For the text-containing cell, return its midpoint in [X, Y] coordinate format. 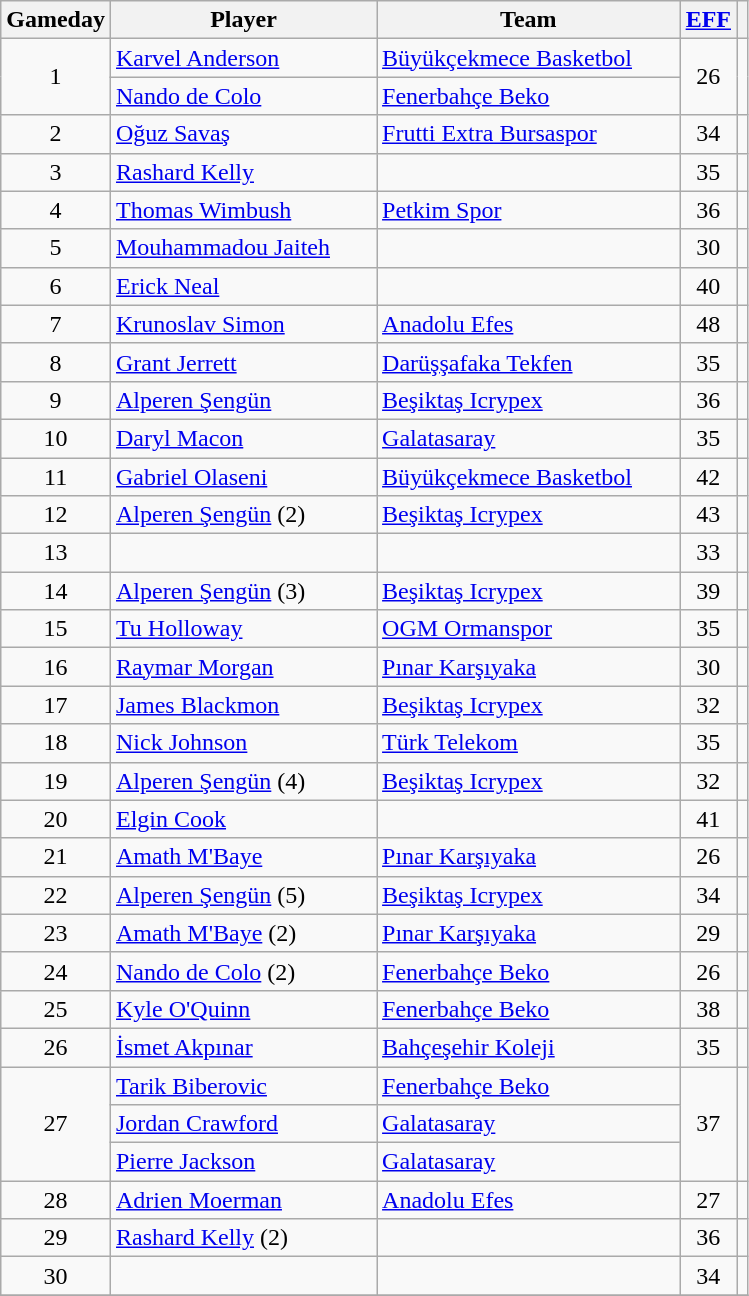
Elgin Cook [243, 819]
Erick Neal [243, 286]
9 [56, 400]
38 [708, 1009]
6 [56, 286]
5 [56, 248]
Thomas Wimbush [243, 210]
Darüşşafaka Tekfen [529, 362]
Grant Jerrett [243, 362]
17 [56, 705]
Amath M'Baye (2) [243, 933]
8 [56, 362]
OGM Ormanspor [529, 629]
Team [529, 20]
41 [708, 819]
Petkim Spor [529, 210]
4 [56, 210]
James Blackmon [243, 705]
Alperen Şengün (4) [243, 781]
7 [56, 324]
EFF [708, 20]
Kyle O'Quinn [243, 1009]
Alperen Şengün (3) [243, 591]
28 [56, 1200]
Pierre Jackson [243, 1162]
Raymar Morgan [243, 667]
Krunoslav Simon [243, 324]
Oğuz Savaş [243, 134]
16 [56, 667]
25 [56, 1009]
Mouhammadou Jaiteh [243, 248]
3 [56, 172]
Nando de Colo [243, 96]
Alperen Şengün [243, 400]
37 [708, 1123]
Player [243, 20]
Nando de Colo (2) [243, 971]
Bahçeşehir Koleji [529, 1047]
39 [708, 591]
19 [56, 781]
42 [708, 477]
Rashard Kelly [243, 172]
10 [56, 438]
18 [56, 743]
Alperen Şengün (2) [243, 515]
Karvel Anderson [243, 58]
23 [56, 933]
Jordan Crawford [243, 1124]
40 [708, 286]
11 [56, 477]
Nick Johnson [243, 743]
14 [56, 591]
Daryl Macon [243, 438]
22 [56, 895]
1 [56, 77]
Gameday [56, 20]
43 [708, 515]
20 [56, 819]
Amath M'Baye [243, 857]
Adrien Moerman [243, 1200]
Rashard Kelly (2) [243, 1238]
15 [56, 629]
33 [708, 553]
12 [56, 515]
Alperen Şengün (5) [243, 895]
2 [56, 134]
48 [708, 324]
Türk Telekom [529, 743]
İsmet Akpınar [243, 1047]
Tu Holloway [243, 629]
Tarik Biberovic [243, 1085]
13 [56, 553]
Frutti Extra Bursaspor [529, 134]
Gabriel Olaseni [243, 477]
24 [56, 971]
21 [56, 857]
